Determine the [x, y] coordinate at the center of the cell enclosing the given text.  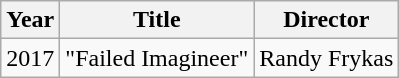
2017 [30, 58]
"Failed Imagineer" [157, 58]
Randy Frykas [326, 58]
Director [326, 20]
Title [157, 20]
Year [30, 20]
